Capture the cell that displays the provided text and extract its (X, Y) central coordinate. 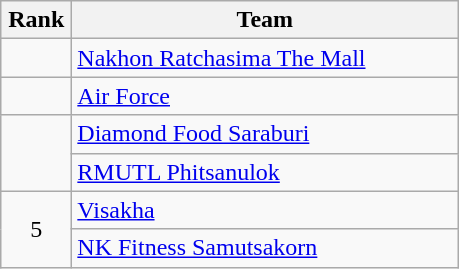
Diamond Food Saraburi (265, 134)
Team (265, 20)
Air Force (265, 96)
RMUTL Phitsanulok (265, 172)
Rank (36, 20)
5 (36, 229)
Visakha (265, 210)
NK Fitness Samutsakorn (265, 248)
Nakhon Ratchasima The Mall (265, 58)
